Locate the cell with the specified text and output its (X, Y) center coordinate. 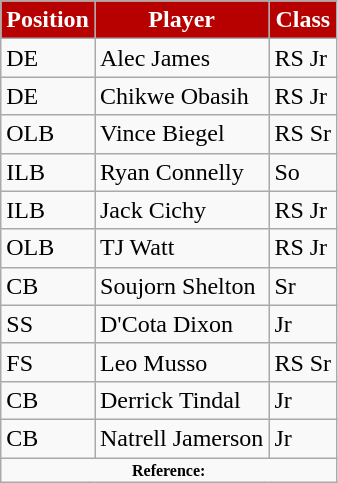
Sr (303, 286)
Reference: (169, 470)
Soujorn Shelton (181, 286)
Chikwe Obasih (181, 96)
Natrell Jamerson (181, 438)
Ryan Connelly (181, 172)
Class (303, 20)
So (303, 172)
Derrick Tindal (181, 400)
Position (48, 20)
FS (48, 362)
Jack Cichy (181, 210)
Alec James (181, 58)
Player (181, 20)
Leo Musso (181, 362)
SS (48, 324)
TJ Watt (181, 248)
Vince Biegel (181, 134)
D'Cota Dixon (181, 324)
